Determine the [X, Y] coordinate at the center of the cell enclosing the given text.  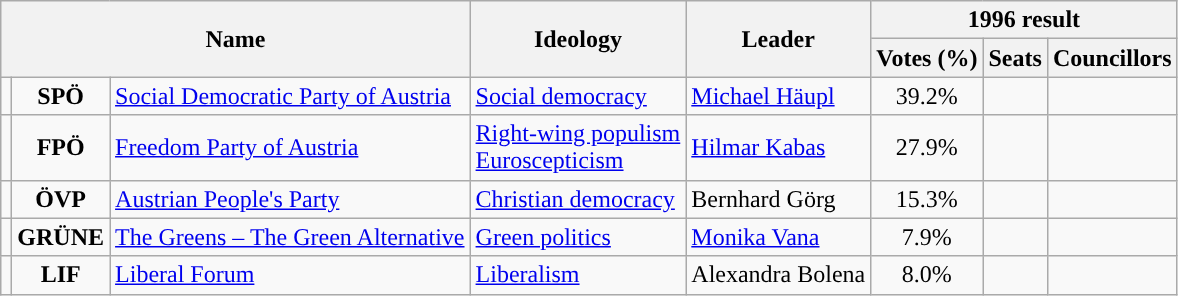
Leader [778, 39]
Michael Häupl [778, 96]
Liberal Forum [290, 275]
Green politics [578, 237]
27.9% [927, 148]
7.9% [927, 237]
Bernhard Görg [778, 199]
Name [236, 39]
LIF [61, 275]
1996 result [1024, 20]
Monika Vana [778, 237]
Hilmar Kabas [778, 148]
SPÖ [61, 96]
Seats [1015, 58]
15.3% [927, 199]
GRÜNE [61, 237]
FPÖ [61, 148]
Alexandra Bolena [778, 275]
The Greens – The Green Alternative [290, 237]
Austrian People's Party [290, 199]
Christian democracy [578, 199]
Social democracy [578, 96]
ÖVP [61, 199]
Social Democratic Party of Austria [290, 96]
Liberalism [578, 275]
8.0% [927, 275]
Votes (%) [927, 58]
Freedom Party of Austria [290, 148]
39.2% [927, 96]
Ideology [578, 39]
Right-wing populismEuroscepticism [578, 148]
Councillors [1112, 58]
